Pinpoint the cell where the given text exists, returning its [X, Y] midpoint coordinate. 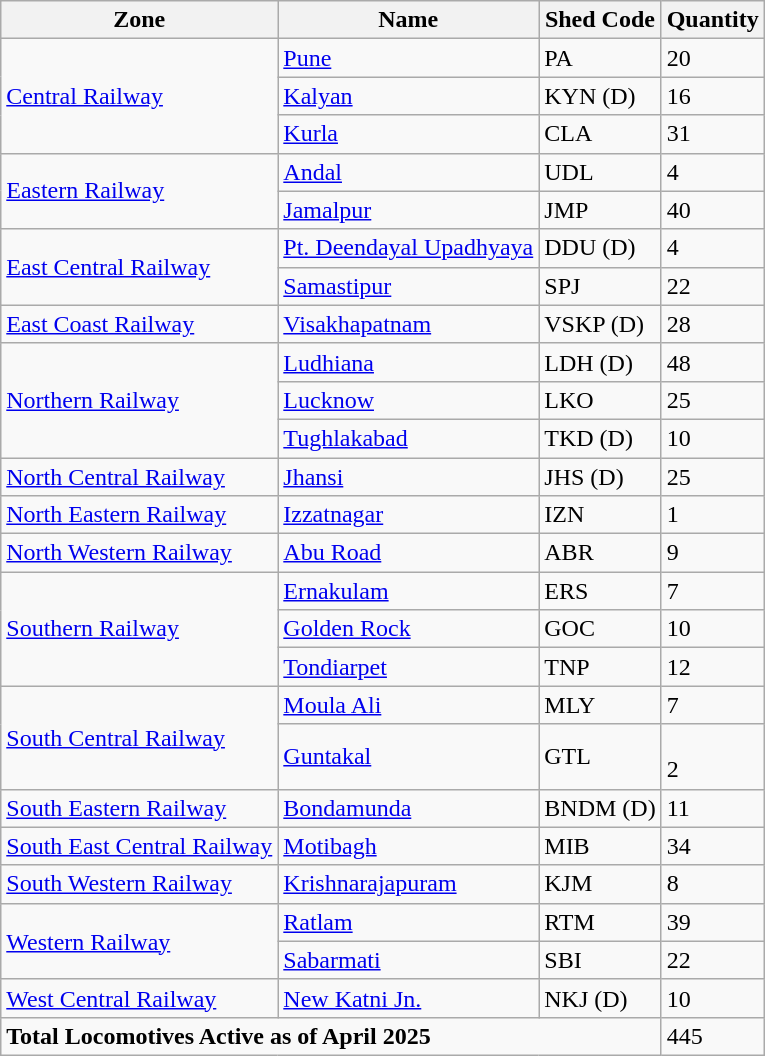
New Katni Jn. [408, 998]
BNDM (D) [600, 808]
20 [712, 58]
South Central Railway [140, 738]
Visakhapatnam [408, 324]
West Central Railway [140, 998]
Andal [408, 172]
Abu Road [408, 553]
28 [712, 324]
East Central Railway [140, 267]
North Central Railway [140, 477]
Krishnarajapuram [408, 884]
Tondiarpet [408, 667]
34 [712, 846]
Jamalpur [408, 210]
Shed Code [600, 20]
48 [712, 362]
South Eastern Railway [140, 808]
ERS [600, 591]
TKD (D) [600, 438]
Moula Ali [408, 705]
445 [712, 1036]
KYN (D) [600, 96]
39 [712, 922]
12 [712, 667]
GTL [600, 756]
Western Railway [140, 941]
Quantity [712, 20]
ABR [600, 553]
8 [712, 884]
Pune [408, 58]
Izzatnagar [408, 515]
Northern Railway [140, 400]
31 [712, 134]
CLA [600, 134]
Eastern Railway [140, 191]
NKJ (D) [600, 998]
Motibagh [408, 846]
Sabarmati [408, 960]
UDL [600, 172]
Name [408, 20]
MLY [600, 705]
Zone [140, 20]
LKO [600, 400]
Guntakal [408, 756]
JMP [600, 210]
Ratlam [408, 922]
PA [600, 58]
North Western Railway [140, 553]
LDH (D) [600, 362]
Kurla [408, 134]
Central Railway [140, 96]
16 [712, 96]
11 [712, 808]
JHS (D) [600, 477]
North Eastern Railway [140, 515]
Bondamunda [408, 808]
MIB [600, 846]
TNP [600, 667]
DDU (D) [600, 248]
Total Locomotives Active as of April 2025 [331, 1036]
SPJ [600, 286]
VSKP (D) [600, 324]
South Western Railway [140, 884]
East Coast Railway [140, 324]
Kalyan [408, 96]
Ludhiana [408, 362]
2 [712, 756]
Jhansi [408, 477]
Samastipur [408, 286]
9 [712, 553]
Southern Railway [140, 629]
SBI [600, 960]
Golden Rock [408, 629]
RTM [600, 922]
GOC [600, 629]
South East Central Railway [140, 846]
Ernakulam [408, 591]
40 [712, 210]
Pt. Deendayal Upadhyaya [408, 248]
Lucknow [408, 400]
1 [712, 515]
KJM [600, 884]
Tughlakabad [408, 438]
IZN [600, 515]
